Pinpoint the cell where the given text exists, returning its [X, Y] midpoint coordinate. 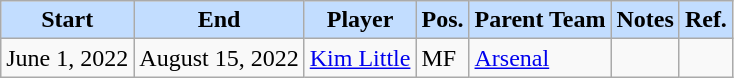
Start [68, 20]
June 1, 2022 [68, 58]
Kim Little [360, 58]
Player [360, 20]
Parent Team [540, 20]
Ref. [706, 20]
End [219, 20]
August 15, 2022 [219, 58]
Arsenal [540, 58]
Pos. [442, 20]
Notes [645, 20]
MF [442, 58]
